Extract the (X, Y) coordinate from the center of the cell holding the provided text.  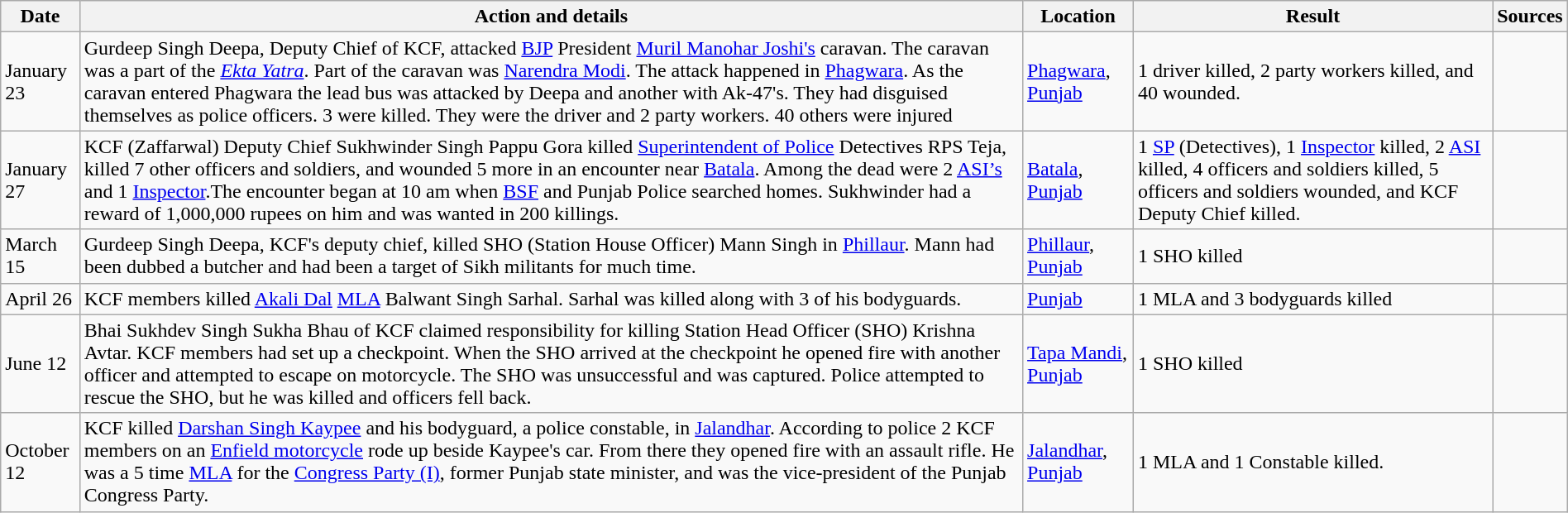
KCF members killed Akali Dal MLA Balwant Singh Sarhal. Sarhal was killed along with 3 of his bodyguards. (551, 299)
1 SP (Detectives), 1 Inspector killed, 2 ASI killed, 4 officers and soldiers killed, 5 officers and soldiers wounded, and KCF Deputy Chief killed. (1312, 180)
April 26 (41, 299)
Action and details (551, 17)
Sources (1530, 17)
March 15 (41, 256)
June 12 (41, 364)
Result (1312, 17)
1 MLA and 1 Constable killed. (1312, 462)
October 12 (41, 462)
Phillaur, Punjab (1078, 256)
Batala, Punjab (1078, 180)
Date (41, 17)
January 23 (41, 81)
Jalandhar, Punjab (1078, 462)
1 MLA and 3 bodyguards killed (1312, 299)
January 27 (41, 180)
Tapa Mandi, Punjab (1078, 364)
Location (1078, 17)
1 driver killed, 2 party workers killed, and 40 wounded. (1312, 81)
Phagwara, Punjab (1078, 81)
Punjab (1078, 299)
